For the text-containing cell, return its midpoint in [X, Y] coordinate format. 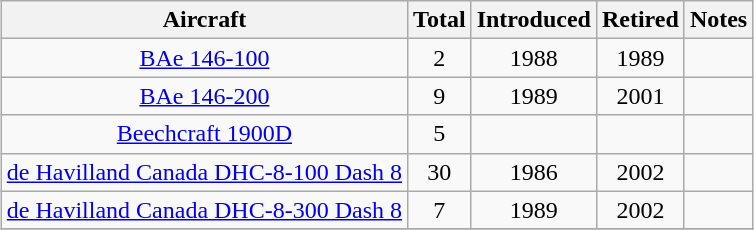
2001 [640, 96]
BAe 146-100 [204, 58]
Retired [640, 20]
9 [440, 96]
2 [440, 58]
Aircraft [204, 20]
Notes [718, 20]
1988 [534, 58]
5 [440, 134]
Total [440, 20]
1986 [534, 172]
Introduced [534, 20]
7 [440, 210]
BAe 146-200 [204, 96]
Beechcraft 1900D [204, 134]
de Havilland Canada DHC-8-100 Dash 8 [204, 172]
30 [440, 172]
de Havilland Canada DHC-8-300 Dash 8 [204, 210]
